Find where the given text appears and provide that cell's center as [X, Y] coordinate. 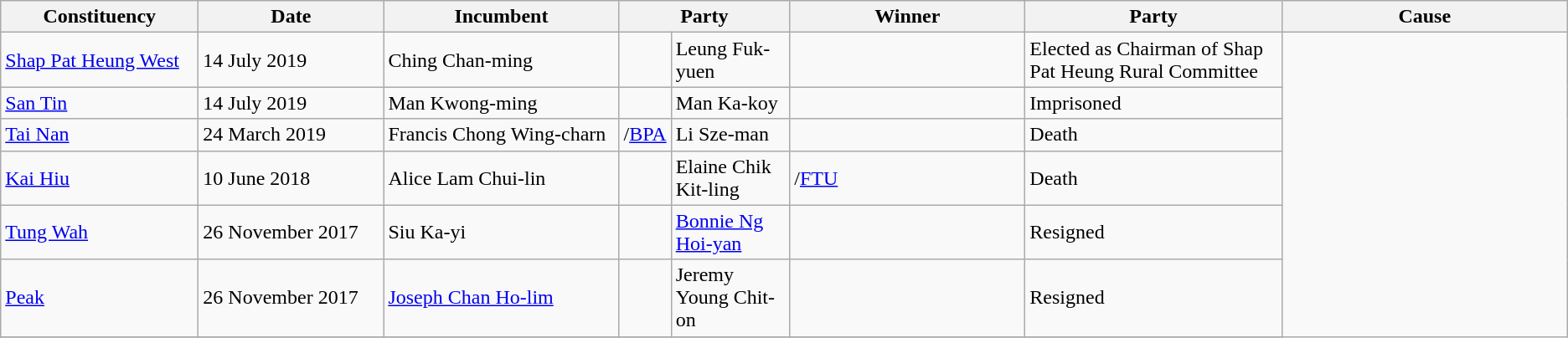
Shap Pat Heung West [100, 60]
Winner [908, 17]
Date [291, 17]
Jeremy Young Chit-on [730, 298]
Imprisoned [1153, 103]
/FTU [908, 177]
Man Kwong-ming [501, 103]
/BPA [645, 135]
24 March 2019 [291, 135]
Incumbent [501, 17]
Siu Ka-yi [501, 233]
Elected as Chairman of Shap Pat Heung Rural Committee [1153, 60]
Li Sze-man [730, 135]
Man Ka-koy [730, 103]
San Tin [100, 103]
Ching Chan-ming [501, 60]
Peak [100, 298]
Francis Chong Wing-charn [501, 135]
Kai Hiu [100, 177]
Constituency [100, 17]
10 June 2018 [291, 177]
Tai Nan [100, 135]
Bonnie Ng Hoi-yan [730, 233]
Elaine Chik Kit-ling [730, 177]
Joseph Chan Ho-lim [501, 298]
Tung Wah [100, 233]
Alice Lam Chui-lin [501, 177]
Cause [1424, 17]
Leung Fuk-yuen [730, 60]
